For the text-containing cell, return its midpoint in (x, y) coordinate format. 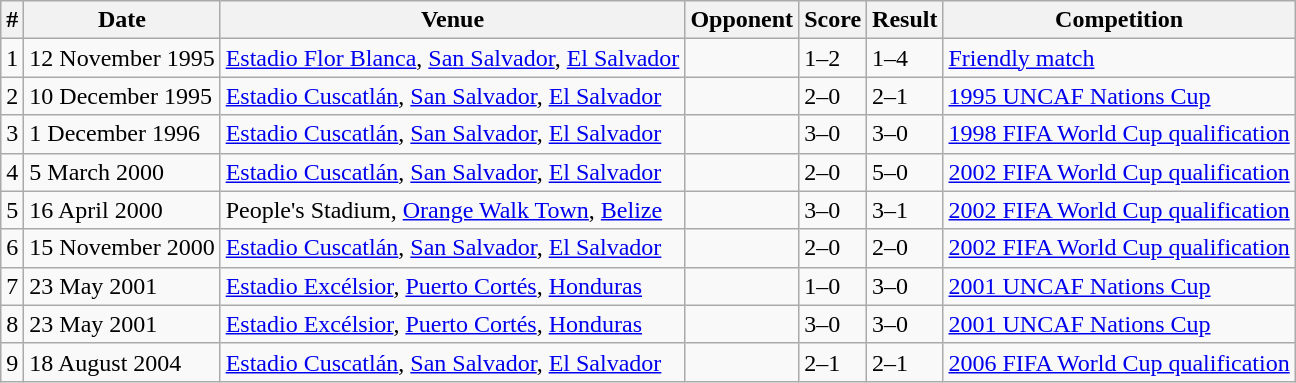
5–0 (905, 172)
Date (122, 20)
Competition (1119, 20)
8 (12, 324)
Estadio Flor Blanca, San Salvador, El Salvador (452, 58)
Opponent (742, 20)
12 November 1995 (122, 58)
Friendly match (1119, 58)
1–0 (833, 286)
1–4 (905, 58)
9 (12, 362)
1–2 (833, 58)
7 (12, 286)
5 March 2000 (122, 172)
3 (12, 134)
1995 UNCAF Nations Cup (1119, 96)
16 April 2000 (122, 210)
1 December 1996 (122, 134)
2 (12, 96)
3–1 (905, 210)
# (12, 20)
2006 FIFA World Cup qualification (1119, 362)
People's Stadium, Orange Walk Town, Belize (452, 210)
Result (905, 20)
18 August 2004 (122, 362)
10 December 1995 (122, 96)
5 (12, 210)
4 (12, 172)
Score (833, 20)
1 (12, 58)
Venue (452, 20)
15 November 2000 (122, 248)
1998 FIFA World Cup qualification (1119, 134)
6 (12, 248)
